Detect which cell encompasses the target text, then output its (x, y) center coordinate. 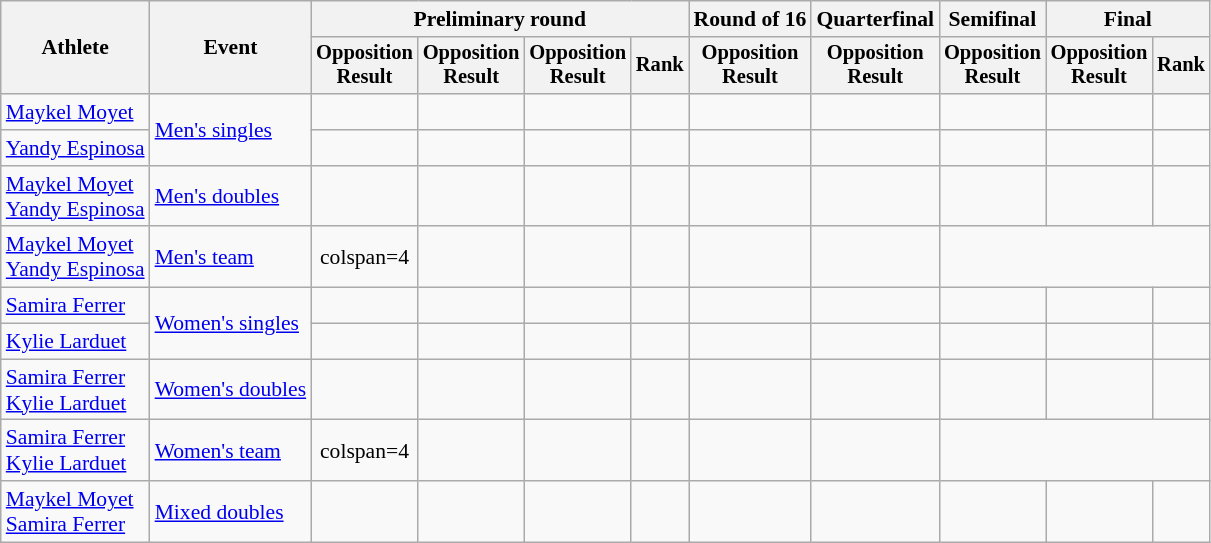
Men's team (231, 258)
Mixed doubles (231, 512)
Men's singles (231, 130)
Final (1128, 19)
Semifinal (992, 19)
Event (231, 48)
Preliminary round (500, 19)
Maykel MoyetSamira Ferrer (76, 512)
Athlete (76, 48)
Maykel Moyet (76, 112)
Yandy Espinosa (76, 148)
Women's singles (231, 324)
Samira Ferrer (76, 306)
Women's doubles (231, 390)
Men's doubles (231, 196)
Kylie Larduet (76, 342)
Quarterfinal (875, 19)
Women's team (231, 450)
Round of 16 (750, 19)
